Identify which cell holds the provided text, then report its [X, Y] central coordinate. 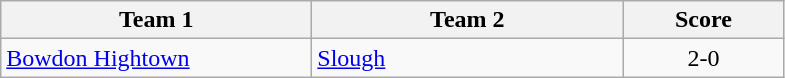
Slough [468, 58]
Team 1 [156, 20]
Score [704, 20]
Bowdon Hightown [156, 58]
Team 2 [468, 20]
2-0 [704, 58]
